Provide the (X, Y) coordinate of the cell's center where the given text is located.  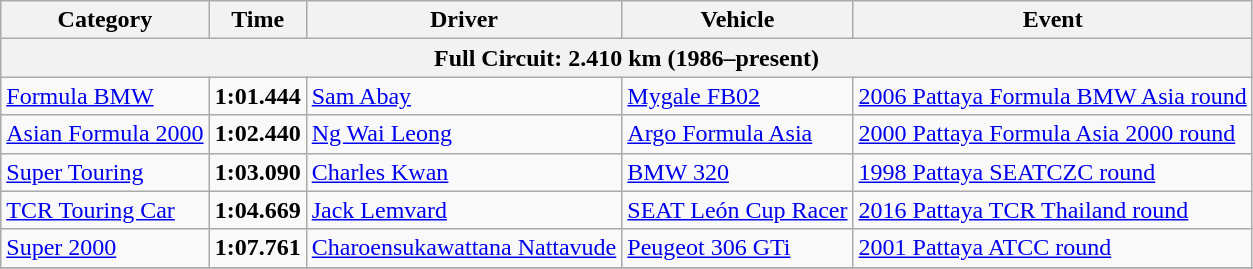
Full Circuit: 2.410 km (1986–present) (627, 58)
2000 Pattaya Formula Asia 2000 round (1052, 134)
Driver (464, 20)
SEAT León Cup Racer (738, 210)
1:04.669 (258, 210)
Super 2000 (105, 248)
Category (105, 20)
Peugeot 306 GTi (738, 248)
2016 Pattaya TCR Thailand round (1052, 210)
TCR Touring Car (105, 210)
Vehicle (738, 20)
Jack Lemvard (464, 210)
Event (1052, 20)
Time (258, 20)
Charoensukawattana Nattavude (464, 248)
Formula BMW (105, 96)
2006 Pattaya Formula BMW Asia round (1052, 96)
1:01.444 (258, 96)
Charles Kwan (464, 172)
Asian Formula 2000 (105, 134)
1:07.761 (258, 248)
Super Touring (105, 172)
2001 Pattaya ATCC round (1052, 248)
BMW 320 (738, 172)
1:02.440 (258, 134)
Mygale FB02 (738, 96)
Sam Abay (464, 96)
1:03.090 (258, 172)
1998 Pattaya SEATCZC round (1052, 172)
Argo Formula Asia (738, 134)
Ng Wai Leong (464, 134)
